Extract the [x, y] coordinate from the center of the cell holding the provided text.  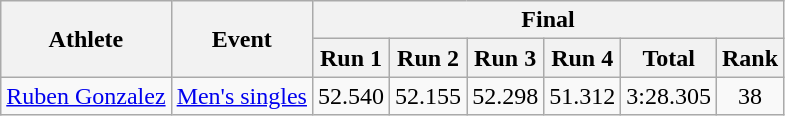
52.155 [428, 96]
51.312 [582, 96]
Run 3 [506, 58]
38 [750, 96]
Athlete [86, 39]
Rank [750, 58]
Run 2 [428, 58]
Run 4 [582, 58]
Men's singles [242, 96]
Total [669, 58]
Ruben Gonzalez [86, 96]
Event [242, 39]
3:28.305 [669, 96]
52.540 [350, 96]
Final [548, 20]
52.298 [506, 96]
Run 1 [350, 58]
